Determine the [x, y] coordinate at the center of the cell enclosing the given text.  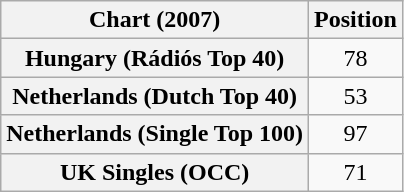
53 [356, 96]
Hungary (Rádiós Top 40) [155, 58]
Chart (2007) [155, 20]
UK Singles (OCC) [155, 172]
78 [356, 58]
Netherlands (Single Top 100) [155, 134]
97 [356, 134]
71 [356, 172]
Position [356, 20]
Netherlands (Dutch Top 40) [155, 96]
